Return the [x, y] coordinate for the center point of the cell that contains the specified text.  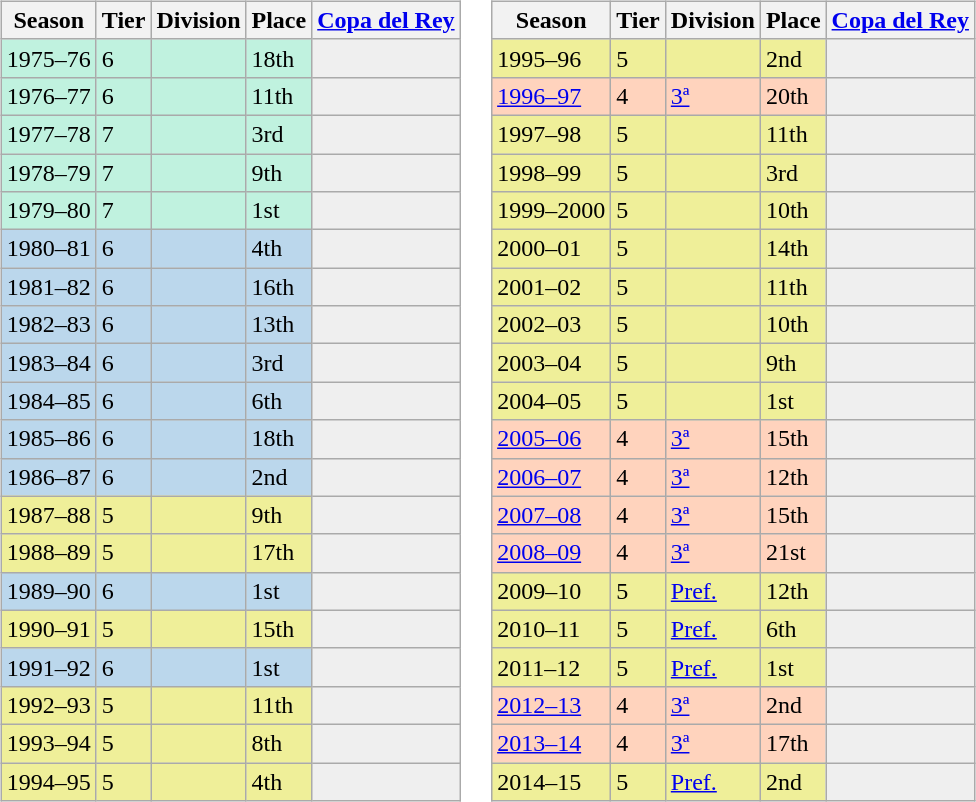
1996–97 [552, 96]
2001–02 [552, 287]
8th [279, 743]
2010–11 [552, 629]
1976–77 [48, 96]
1999–2000 [552, 211]
2000–01 [552, 249]
2012–13 [552, 705]
1994–95 [48, 781]
1997–98 [552, 134]
1980–81 [48, 249]
1977–78 [48, 134]
1993–94 [48, 743]
14th [793, 249]
20th [793, 96]
1981–82 [48, 287]
1988–89 [48, 553]
1989–90 [48, 591]
2011–12 [552, 667]
1990–91 [48, 629]
1992–93 [48, 705]
1991–92 [48, 667]
1978–79 [48, 173]
1998–99 [552, 173]
21st [793, 553]
1983–84 [48, 363]
2002–03 [552, 325]
1982–83 [48, 325]
2003–04 [552, 363]
2014–15 [552, 781]
1985–86 [48, 439]
13th [279, 325]
2008–09 [552, 553]
1987–88 [48, 515]
16th [279, 287]
2006–07 [552, 477]
2007–08 [552, 515]
1979–80 [48, 211]
1984–85 [48, 401]
2009–10 [552, 591]
1995–96 [552, 58]
2004–05 [552, 401]
2013–14 [552, 743]
1975–76 [48, 58]
2005–06 [552, 439]
1986–87 [48, 477]
